Identify which cell holds the provided text, then report its (x, y) central coordinate. 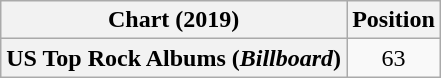
Position (394, 20)
63 (394, 58)
Chart (2019) (174, 20)
US Top Rock Albums (Billboard) (174, 58)
